Extract the (x, y) coordinate from the center of the cell holding the provided text.  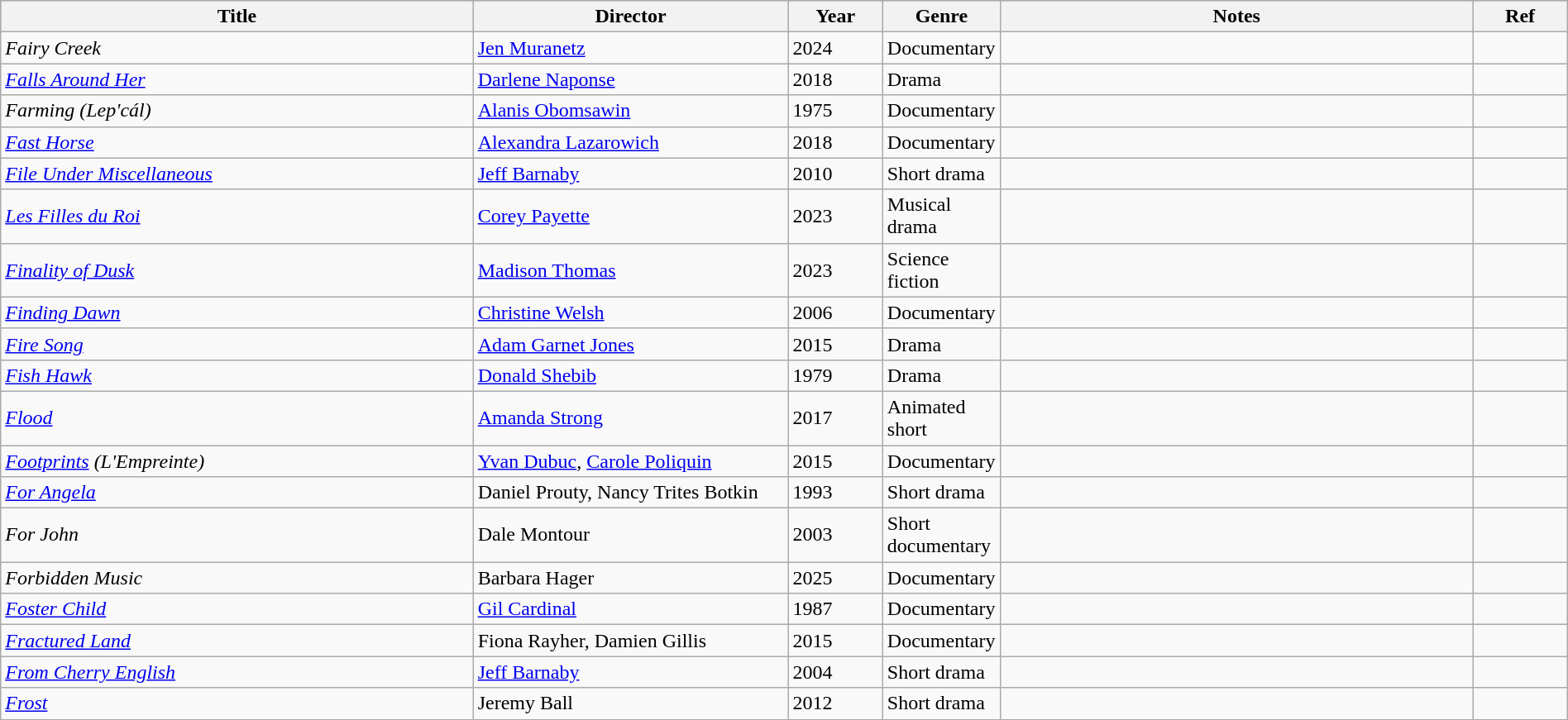
Title (237, 17)
Foster Child (237, 609)
Darlene Naponse (630, 79)
Musical drama (941, 217)
Christine Welsh (630, 312)
1979 (835, 375)
Yvan Dubuc, Carole Poliquin (630, 460)
Notes (1237, 17)
From Cherry English (237, 672)
Fiona Rayher, Damien Gillis (630, 641)
Fish Hawk (237, 375)
Jeremy Ball (630, 703)
Genre (941, 17)
Finding Dawn (237, 312)
2012 (835, 703)
Alexandra Lazarowich (630, 142)
2004 (835, 672)
Adam Garnet Jones (630, 344)
Fairy Creek (237, 48)
2024 (835, 48)
Corey Payette (630, 217)
2025 (835, 578)
Short documentary (941, 536)
1993 (835, 493)
Fast Horse (237, 142)
Fractured Land (237, 641)
Animated short (941, 418)
Les Filles du Roi (237, 217)
Jen Muranetz (630, 48)
2003 (835, 536)
1987 (835, 609)
For John (237, 536)
2006 (835, 312)
Finality of Dusk (237, 269)
Dale Montour (630, 536)
Barbara Hager (630, 578)
Alanis Obomsawin (630, 111)
Director (630, 17)
Forbidden Music (237, 578)
File Under Miscellaneous (237, 174)
Ref (1520, 17)
Daniel Prouty, Nancy Trites Botkin (630, 493)
Year (835, 17)
Farming (Lep'cál) (237, 111)
Madison Thomas (630, 269)
For Angela (237, 493)
Gil Cardinal (630, 609)
Frost (237, 703)
Science fiction (941, 269)
2010 (835, 174)
Footprints (L'Empreinte) (237, 460)
Fire Song (237, 344)
2017 (835, 418)
Flood (237, 418)
Donald Shebib (630, 375)
Falls Around Her (237, 79)
Amanda Strong (630, 418)
1975 (835, 111)
